Capture the cell that displays the provided text and extract its (X, Y) central coordinate. 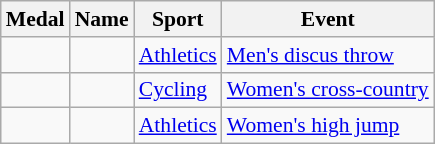
Medal (36, 19)
Men's discus throw (328, 55)
Women's cross-country (328, 90)
Women's high jump (328, 126)
Event (328, 19)
Name (102, 19)
Sport (178, 19)
Cycling (178, 90)
